Provide the (X, Y) coordinate of the cell's center where the given text is located.  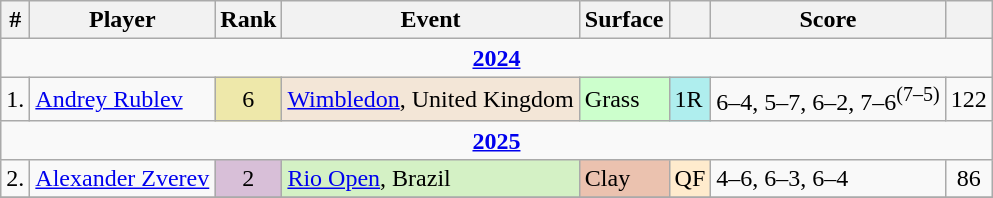
122 (968, 100)
2024 (496, 58)
Alexander Zverev (122, 178)
1. (16, 100)
# (16, 20)
Score (828, 20)
Grass (624, 100)
2 (248, 178)
Wimbledon, United Kingdom (430, 100)
2025 (496, 140)
6–4, 5–7, 6–2, 7–6(7–5) (828, 100)
6 (248, 100)
QF (690, 178)
Event (430, 20)
1R (690, 100)
Rio Open, Brazil (430, 178)
Clay (624, 178)
Player (122, 20)
Rank (248, 20)
Surface (624, 20)
2. (16, 178)
Andrey Rublev (122, 100)
4–6, 6–3, 6–4 (828, 178)
86 (968, 178)
